Extract the (x, y) coordinate from the center of the cell holding the provided text.  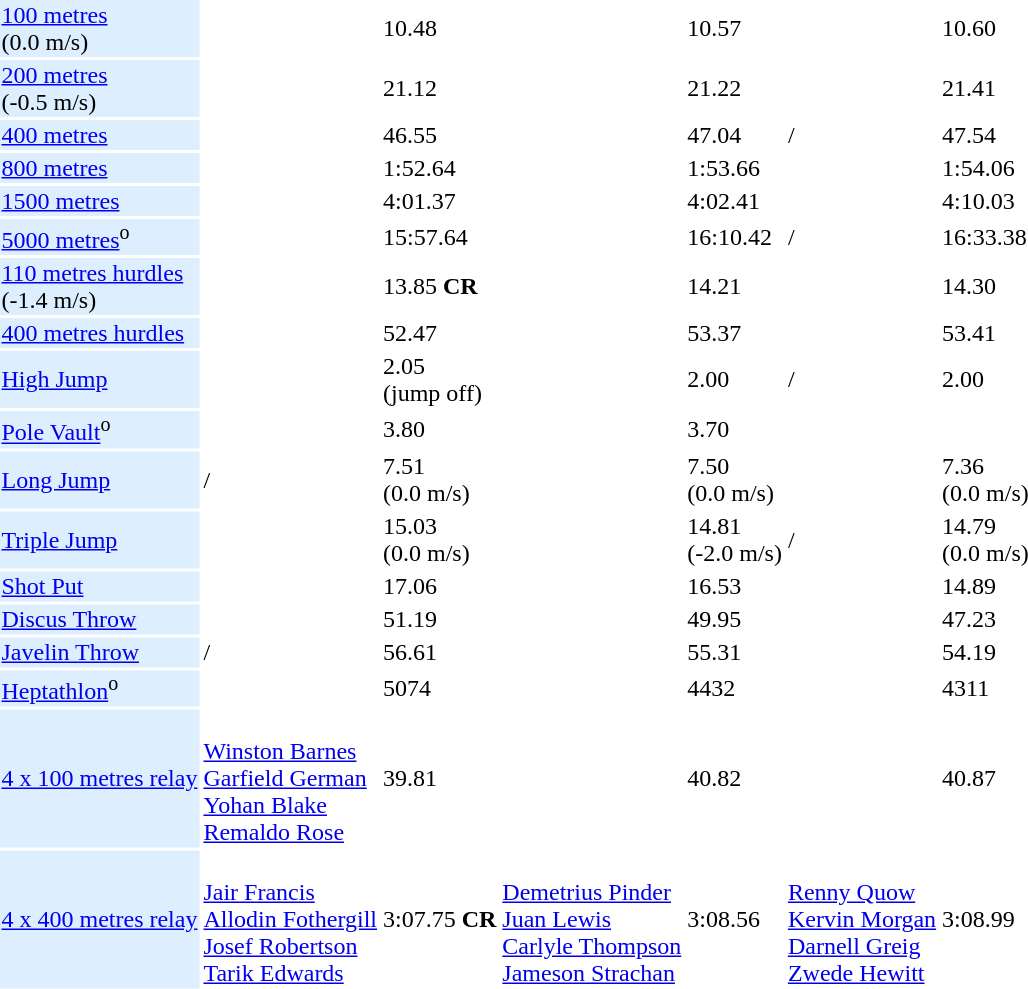
4:01.37 (440, 201)
10.57 (735, 28)
7.50 (0.0 m/s) (735, 480)
14.81 (-2.0 m/s) (735, 540)
21.22 (735, 88)
Winston Barnes Garfield German Yohan Blake Remaldo Rose (290, 778)
Demetrius Pinder Juan Lewis Carlyle Thompson Jameson Strachan (592, 919)
Long Jump (100, 480)
47.04 (735, 135)
5074 (440, 688)
110 metres hurdles (-1.4 m/s) (100, 286)
Shot Put (100, 586)
51.19 (440, 619)
16:10.42 (735, 237)
17.06 (440, 586)
10.48 (440, 28)
53.37 (735, 333)
400 metres hurdles (100, 333)
3:08.56 (735, 919)
3.80 (440, 429)
200 metres (-0.5 m/s) (100, 88)
14.21 (735, 286)
56.61 (440, 652)
High Jump (100, 380)
15.03 (0.0 m/s) (440, 540)
4432 (735, 688)
Discus Throw (100, 619)
2.00 (735, 380)
13.85 CR (440, 286)
Renny Quow Kervin Morgan Darnell Greig Zwede Hewitt (862, 919)
15:57.64 (440, 237)
55.31 (735, 652)
52.47 (440, 333)
46.55 (440, 135)
Javelin Throw (100, 652)
Heptathlono (100, 688)
40.82 (735, 778)
39.81 (440, 778)
7.51 (0.0 m/s) (440, 480)
4:02.41 (735, 201)
3:07.75 CR (440, 919)
Pole Vaulto (100, 429)
5000 metreso (100, 237)
Jair Francis Allodin Fothergill Josef Robertson Tarik Edwards (290, 919)
16.53 (735, 586)
21.12 (440, 88)
800 metres (100, 168)
400 metres (100, 135)
3.70 (735, 429)
1:53.66 (735, 168)
1500 metres (100, 201)
Triple Jump (100, 540)
4 x 400 metres relay (100, 919)
2.05 (jump off) (440, 380)
49.95 (735, 619)
1:52.64 (440, 168)
4 x 100 metres relay (100, 778)
100 metres (0.0 m/s) (100, 28)
